Detect which cell encompasses the target text, then output its [x, y] center coordinate. 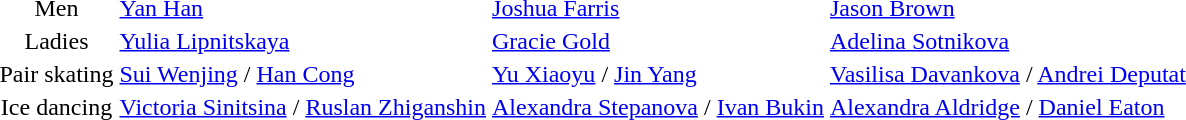
Sui Wenjing / Han Cong [303, 74]
Gracie Gold [658, 41]
Yulia Lipnitskaya [303, 41]
Yu Xiaoyu / Jin Yang [658, 74]
